Identify which cell holds the provided text, then report its [X, Y] central coordinate. 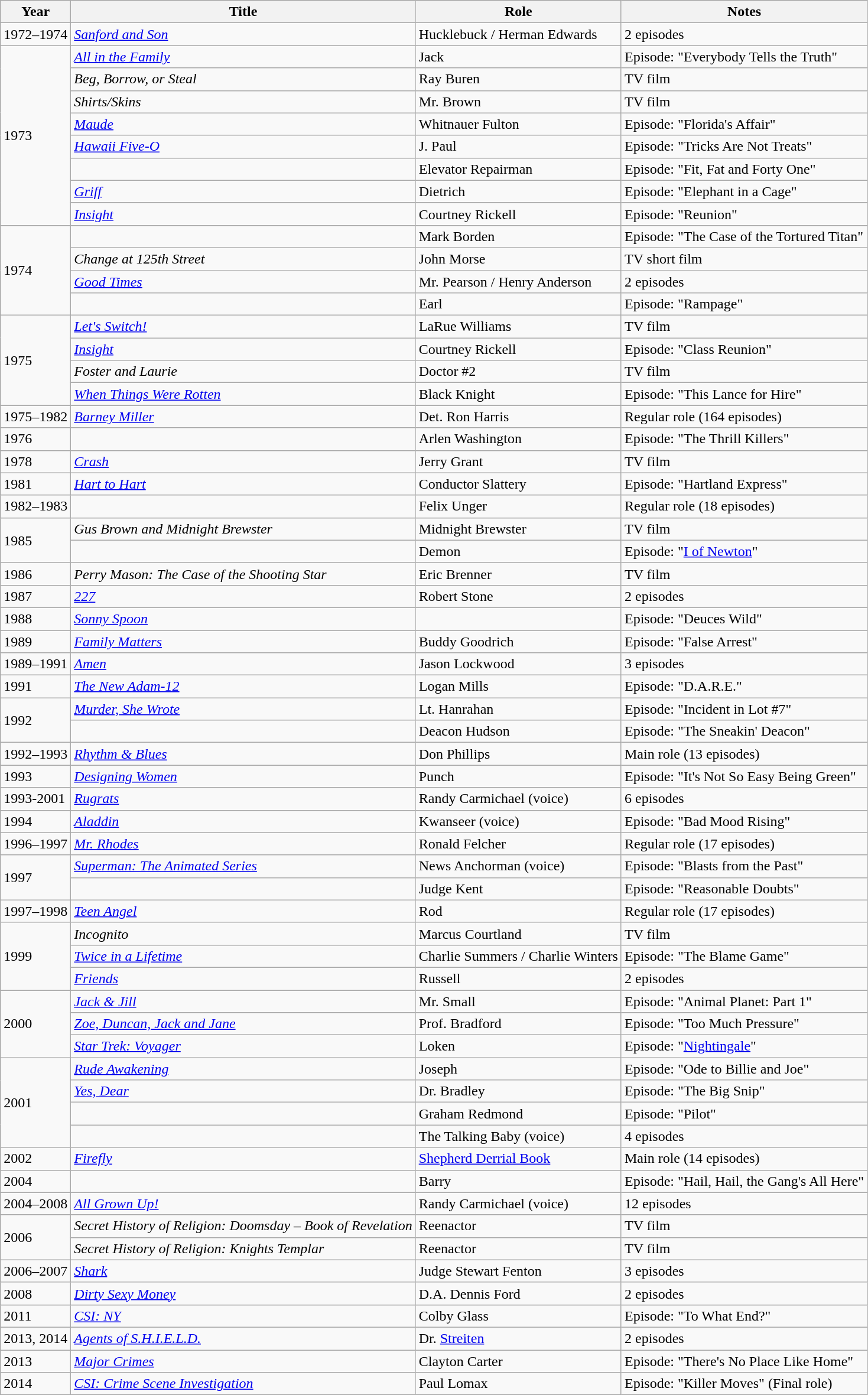
2006–2007 [35, 1271]
Episode: "The Thrill Killers" [744, 439]
Twice in a Lifetime [243, 956]
Episode: "To What End?" [744, 1316]
Sanford and Son [243, 34]
Jack & Jill [243, 1001]
Year [35, 12]
Dietrich [518, 191]
1974 [35, 270]
Perry Mason: The Case of the Shooting Star [243, 574]
Barney Miller [243, 417]
CSI: Crime Scene Investigation [243, 1384]
Russell [518, 978]
Eric Brenner [518, 574]
Judge Kent [518, 889]
Kwanseer (voice) [518, 821]
Ray Buren [518, 79]
Elevator Repairman [518, 169]
4 episodes [744, 1136]
Secret History of Religion: Doomsday – Book of Revelation [243, 1226]
Rude Awakening [243, 1069]
1986 [35, 574]
Robert Stone [518, 596]
Episode: "Hail, Hail, the Gang's All Here" [744, 1181]
1997 [35, 877]
Episode: "Nightingale" [744, 1046]
2014 [35, 1384]
227 [243, 596]
2001 [35, 1103]
Amen [243, 664]
Episode: "Reunion" [744, 214]
Felix Unger [518, 506]
Black Knight [518, 394]
Episode: "Too Much Pressure" [744, 1024]
2004 [35, 1181]
Colby Glass [518, 1316]
Good Times [243, 282]
1975 [35, 360]
Rhythm & Blues [243, 754]
Episode: "This Lance for Hire" [744, 394]
Judge Stewart Fenton [518, 1271]
All Grown Up! [243, 1204]
Whitnauer Fulton [518, 124]
Episode: "Animal Planet: Part 1" [744, 1001]
1994 [35, 821]
Conductor Slattery [518, 484]
Jerry Grant [518, 461]
Episode: "Pilot" [744, 1114]
Mr. Rhodes [243, 844]
Role [518, 12]
Episode: "The Blame Game" [744, 956]
Clayton Carter [518, 1361]
The Talking Baby (voice) [518, 1136]
Deacon Hudson [518, 731]
6 episodes [744, 799]
Episode: "It's Not So Easy Being Green" [744, 776]
Dr. Streiten [518, 1338]
Hart to Hart [243, 484]
Star Trek: Voyager [243, 1046]
Episode: "Florida's Affair" [744, 124]
2008 [35, 1293]
Family Matters [243, 641]
Episode: "I of Newton" [744, 551]
Barry [518, 1181]
Episode: "The Big Snip" [744, 1091]
Major Crimes [243, 1361]
1996–1997 [35, 844]
Marcus Courtland [518, 934]
Yes, Dear [243, 1091]
Episode: "Fit, Fat and Forty One" [744, 169]
1975–1982 [35, 417]
Teen Angel [243, 911]
Episode: "D.A.R.E." [744, 687]
Episode: "The Case of the Tortured Titan" [744, 236]
Logan Mills [518, 687]
Episode: "Hartland Express" [744, 484]
LaRue Williams [518, 327]
Episode: "The Sneakin' Deacon" [744, 731]
Loken [518, 1046]
J. Paul [518, 147]
Title [243, 12]
Episode: "Bad Mood Rising" [744, 821]
Joseph [518, 1069]
Aladdin [243, 821]
1989 [35, 641]
When Things Were Rotten [243, 394]
Hawaii Five-O [243, 147]
Shirts/Skins [243, 102]
Episode: "Elephant in a Cage" [744, 191]
Episode: "Blasts from the Past" [744, 866]
2011 [35, 1316]
Gus Brown and Midnight Brewster [243, 529]
1981 [35, 484]
Dr. Bradley [518, 1091]
Ronald Felcher [518, 844]
1997–1998 [35, 911]
Friends [243, 978]
Sonny Spoon [243, 619]
John Morse [518, 259]
Episode: "Everybody Tells the Truth" [744, 57]
Main role (14 episodes) [744, 1159]
Episode: "Incident in Lot #7" [744, 709]
CSI: NY [243, 1316]
Episode: "Ode to Billie and Joe" [744, 1069]
Dirty Sexy Money [243, 1293]
Change at 125th Street [243, 259]
Doctor #2 [518, 372]
Episode: "There's No Place Like Home" [744, 1361]
1978 [35, 461]
Rugrats [243, 799]
Regular role (164 episodes) [744, 417]
Designing Women [243, 776]
Episode: "Rampage" [744, 304]
Paul Lomax [518, 1384]
1972–1974 [35, 34]
Crash [243, 461]
1993-2001 [35, 799]
Episode: "Deuces Wild" [744, 619]
Don Phillips [518, 754]
Let's Switch! [243, 327]
Regular role (18 episodes) [744, 506]
Buddy Goodrich [518, 641]
1973 [35, 135]
Det. Ron Harris [518, 417]
Zoe, Duncan, Jack and Jane [243, 1024]
1982–1983 [35, 506]
Agents of S.H.I.E.L.D. [243, 1338]
1976 [35, 439]
Lt. Hanrahan [518, 709]
Episode: "Class Reunion" [744, 349]
Episode: "Reasonable Doubts" [744, 889]
All in the Family [243, 57]
2002 [35, 1159]
Incognito [243, 934]
Main role (13 episodes) [744, 754]
Shark [243, 1271]
Firefly [243, 1159]
Griff [243, 191]
Midnight Brewster [518, 529]
1993 [35, 776]
1992 [35, 720]
Arlen Washington [518, 439]
Charlie Summers / Charlie Winters [518, 956]
Superman: The Animated Series [243, 866]
Episode: "Tricks Are Not Treats" [744, 147]
Jack [518, 57]
2004–2008 [35, 1204]
1991 [35, 687]
1988 [35, 619]
Mark Borden [518, 236]
Secret History of Religion: Knights Templar [243, 1248]
Prof. Bradford [518, 1024]
Mr. Brown [518, 102]
Foster and Laurie [243, 372]
Mr. Small [518, 1001]
Jason Lockwood [518, 664]
Shepherd Derrial Book [518, 1159]
Mr. Pearson / Henry Anderson [518, 282]
Murder, She Wrote [243, 709]
Notes [744, 12]
Graham Redmond [518, 1114]
Demon [518, 551]
1992–1993 [35, 754]
D.A. Dennis Ford [518, 1293]
Rod [518, 911]
Episode: "False Arrest" [744, 641]
1985 [35, 540]
1987 [35, 596]
2013 [35, 1361]
2000 [35, 1024]
2006 [35, 1237]
Beg, Borrow, or Steal [243, 79]
12 episodes [744, 1204]
1999 [35, 956]
Episode: "Killer Moves" (Final role) [744, 1384]
1989–1991 [35, 664]
Maude [243, 124]
Hucklebuck / Herman Edwards [518, 34]
Earl [518, 304]
TV short film [744, 259]
2013, 2014 [35, 1338]
Punch [518, 776]
The New Adam-12 [243, 687]
News Anchorman (voice) [518, 866]
